Extract the (X, Y) coordinate from the center of the cell holding the provided text.  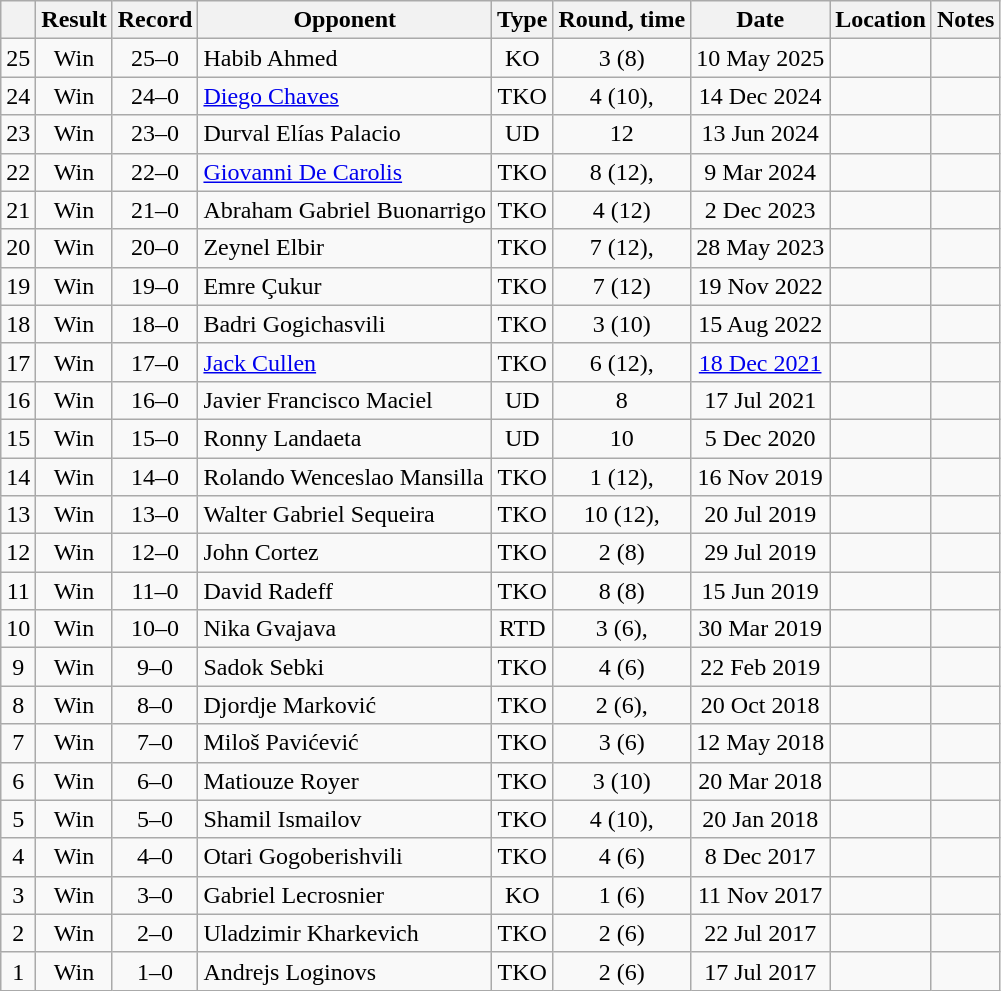
16 Nov 2019 (760, 477)
13 (18, 515)
David Radeff (345, 591)
Round, time (622, 20)
1 (18, 971)
13 Jun 2024 (760, 134)
20 Jan 2018 (760, 819)
29 Jul 2019 (760, 553)
21–0 (155, 210)
Jack Cullen (345, 362)
1 (6) (622, 895)
8 (8) (622, 591)
25–0 (155, 58)
5 Dec 2020 (760, 438)
2 Dec 2023 (760, 210)
10–0 (155, 629)
Record (155, 20)
Opponent (345, 20)
20 Mar 2018 (760, 781)
16 (18, 400)
14 Dec 2024 (760, 96)
Otari Gogoberishvili (345, 857)
Notes (965, 20)
7 (12) (622, 286)
23–0 (155, 134)
2 (6), (622, 705)
8–0 (155, 705)
3 (18, 895)
Andrejs Loginovs (345, 971)
25 (18, 58)
19 (18, 286)
11 Nov 2017 (760, 895)
3 (6) (622, 743)
22 Jul 2017 (760, 933)
Uladzimir Kharkevich (345, 933)
22 Feb 2019 (760, 667)
6–0 (155, 781)
Diego Chaves (345, 96)
17–0 (155, 362)
14 (18, 477)
2–0 (155, 933)
20 (18, 248)
8 (12), (622, 172)
Walter Gabriel Sequeira (345, 515)
24–0 (155, 96)
11 (18, 591)
Zeynel Elbir (345, 248)
12–0 (155, 553)
Abraham Gabriel Buonarrigo (345, 210)
18 (18, 324)
30 Mar 2019 (760, 629)
19–0 (155, 286)
Miloš Pavićević (345, 743)
10 May 2025 (760, 58)
23 (18, 134)
20–0 (155, 248)
Ronny Landaeta (345, 438)
13–0 (155, 515)
17 Jul 2017 (760, 971)
5–0 (155, 819)
Javier Francisco Maciel (345, 400)
7 (18, 743)
Djordje Marković (345, 705)
RTD (522, 629)
20 Oct 2018 (760, 705)
9 Mar 2024 (760, 172)
24 (18, 96)
18 Dec 2021 (760, 362)
Emre Çukur (345, 286)
9–0 (155, 667)
20 Jul 2019 (760, 515)
Rolando Wenceslao Mansilla (345, 477)
Habib Ahmed (345, 58)
10 (12), (622, 515)
18–0 (155, 324)
11–0 (155, 591)
3–0 (155, 895)
4 (12) (622, 210)
1 (12), (622, 477)
22 (18, 172)
Nika Gvajava (345, 629)
15 Jun 2019 (760, 591)
John Cortez (345, 553)
1–0 (155, 971)
28 May 2023 (760, 248)
15 Aug 2022 (760, 324)
5 (18, 819)
3 (8) (622, 58)
12 May 2018 (760, 743)
2 (18, 933)
6 (18, 781)
22–0 (155, 172)
6 (12), (622, 362)
2 (8) (622, 553)
14–0 (155, 477)
16–0 (155, 400)
Result (74, 20)
8 Dec 2017 (760, 857)
4–0 (155, 857)
15–0 (155, 438)
7 (12), (622, 248)
4 (18, 857)
Durval Elías Palacio (345, 134)
17 (18, 362)
Sadok Sebki (345, 667)
Badri Gogichasvili (345, 324)
3 (6), (622, 629)
Location (881, 20)
Matiouze Royer (345, 781)
Gabriel Lecrosnier (345, 895)
Date (760, 20)
17 Jul 2021 (760, 400)
9 (18, 667)
Shamil Ismailov (345, 819)
21 (18, 210)
Giovanni De Carolis (345, 172)
15 (18, 438)
7–0 (155, 743)
19 Nov 2022 (760, 286)
Type (522, 20)
